From the cell containing the given text, extract its center point as (x, y) coordinate. 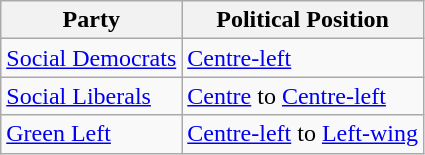
Political Position (303, 20)
Green Left (92, 134)
Centre to Centre-left (303, 96)
Centre-left (303, 58)
Party (92, 20)
Social Liberals (92, 96)
Centre-left to Left-wing (303, 134)
Social Democrats (92, 58)
